Extract the (x, y) coordinate from the center of the cell holding the provided text.  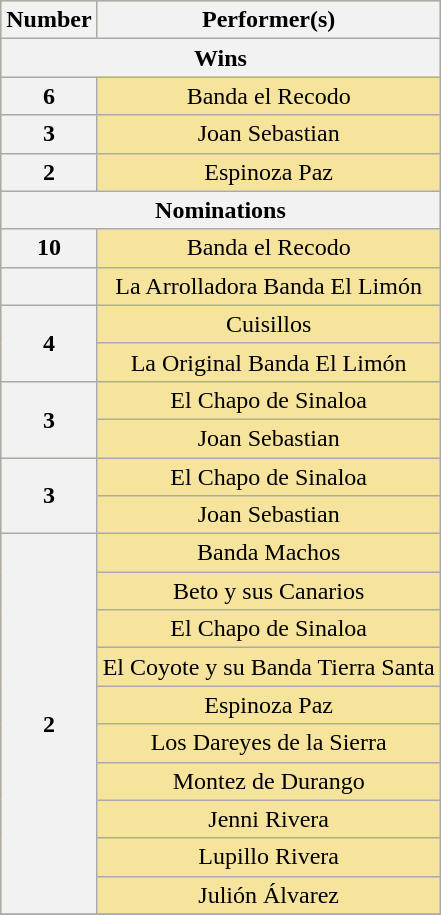
10 (49, 248)
El Coyote y su Banda Tierra Santa (268, 667)
Number (49, 20)
Cuisillos (268, 324)
4 (49, 343)
Julión Álvarez (268, 895)
Wins (220, 58)
6 (49, 96)
Nominations (220, 210)
Performer(s) (268, 20)
La Original Banda El Limón (268, 362)
Beto y sus Canarios (268, 591)
Banda Machos (268, 553)
Lupillo Rivera (268, 857)
La Arrolladora Banda El Limón (268, 286)
Jenni Rivera (268, 819)
Montez de Durango (268, 781)
Los Dareyes de la Sierra (268, 743)
